Provide the (X, Y) coordinate of the cell's center where the given text is located.  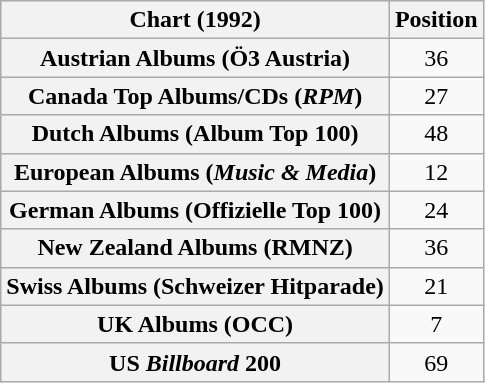
Chart (1992) (196, 20)
Dutch Albums (Album Top 100) (196, 134)
24 (436, 210)
US Billboard 200 (196, 362)
27 (436, 96)
7 (436, 324)
New Zealand Albums (RMNZ) (196, 248)
Position (436, 20)
UK Albums (OCC) (196, 324)
Swiss Albums (Schweizer Hitparade) (196, 286)
Canada Top Albums/CDs (RPM) (196, 96)
48 (436, 134)
Austrian Albums (Ö3 Austria) (196, 58)
69 (436, 362)
German Albums (Offizielle Top 100) (196, 210)
12 (436, 172)
European Albums (Music & Media) (196, 172)
21 (436, 286)
